For the text-containing cell, return its midpoint in [X, Y] coordinate format. 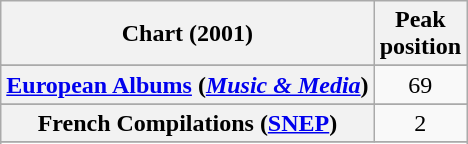
French Compilations (SNEP) [188, 123]
Chart (2001) [188, 34]
European Albums (Music & Media) [188, 85]
69 [420, 85]
2 [420, 123]
Peakposition [420, 34]
